Scan for the cell matching the given text and deliver its (x, y) coordinate at center. 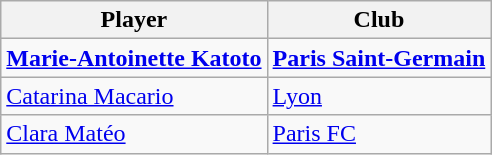
Lyon (379, 96)
Club (379, 20)
Paris FC (379, 134)
Marie-Antoinette Katoto (134, 58)
Paris Saint-Germain (379, 58)
Player (134, 20)
Catarina Macario (134, 96)
Clara Matéo (134, 134)
